Output the (X, Y) coordinate of the center of the cell containing the given text.  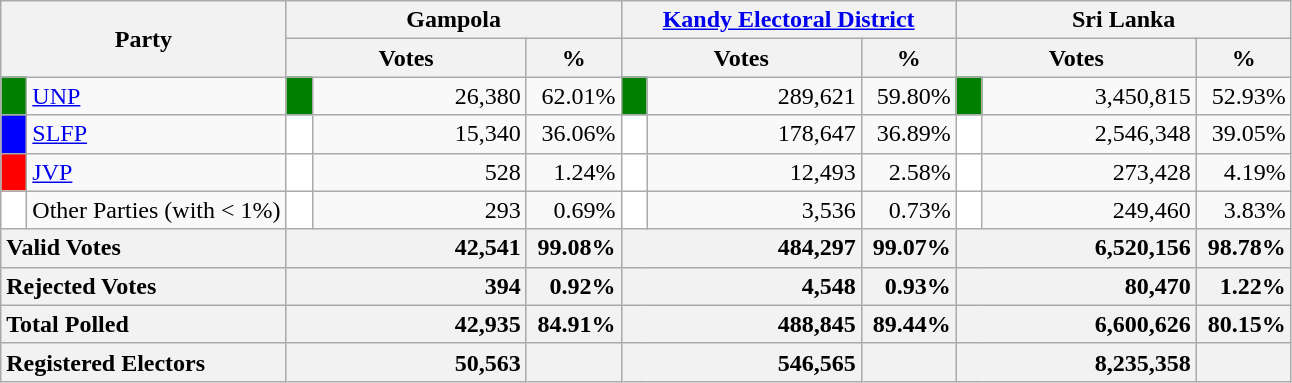
293 (419, 210)
Total Polled (144, 324)
0.92% (574, 286)
36.06% (574, 134)
8,235,358 (1076, 362)
36.89% (908, 134)
42,541 (406, 248)
0.93% (908, 286)
4,548 (741, 286)
3,450,815 (1089, 96)
Kandy Electoral District (788, 20)
99.07% (908, 248)
Valid Votes (144, 248)
89.44% (908, 324)
4.19% (1244, 172)
Sri Lanka (1124, 20)
289,621 (754, 96)
3,536 (754, 210)
484,297 (741, 248)
15,340 (419, 134)
50,563 (406, 362)
488,845 (741, 324)
3.83% (1244, 210)
Registered Electors (144, 362)
80,470 (1076, 286)
1.24% (574, 172)
Other Parties (with < 1%) (156, 210)
80.15% (1244, 324)
0.69% (574, 210)
98.78% (1244, 248)
0.73% (908, 210)
6,600,626 (1076, 324)
546,565 (741, 362)
178,647 (754, 134)
1.22% (1244, 286)
84.91% (574, 324)
62.01% (574, 96)
SLFP (156, 134)
59.80% (908, 96)
99.08% (574, 248)
12,493 (754, 172)
26,380 (419, 96)
2.58% (908, 172)
39.05% (1244, 134)
2,546,348 (1089, 134)
Party (144, 39)
273,428 (1089, 172)
249,460 (1089, 210)
394 (406, 286)
6,520,156 (1076, 248)
52.93% (1244, 96)
Gampola (454, 20)
528 (419, 172)
UNP (156, 96)
42,935 (406, 324)
Rejected Votes (144, 286)
JVP (156, 172)
